Pinpoint the cell where the given text exists, returning its (x, y) midpoint coordinate. 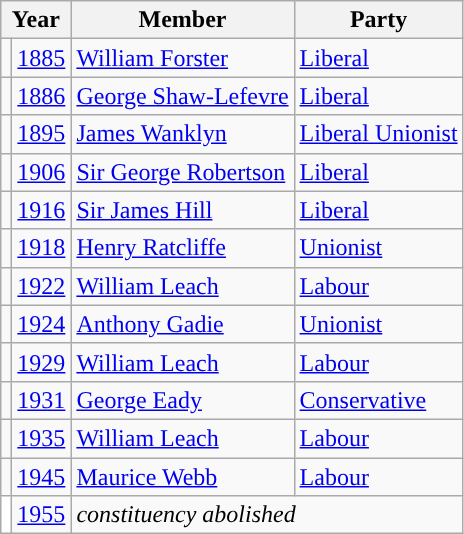
1945 (42, 477)
Year (36, 20)
William Forster (182, 58)
Henry Ratcliffe (182, 248)
George Shaw-Lefevre (182, 96)
1886 (42, 96)
George Eady (182, 400)
1929 (42, 362)
1955 (42, 515)
1916 (42, 210)
1906 (42, 172)
James Wanklyn (182, 134)
1922 (42, 286)
constituency abolished (267, 515)
Party (378, 20)
Member (182, 20)
Liberal Unionist (378, 134)
1895 (42, 134)
1924 (42, 324)
Maurice Webb (182, 477)
Anthony Gadie (182, 324)
1935 (42, 438)
1918 (42, 248)
1885 (42, 58)
1931 (42, 400)
Sir James Hill (182, 210)
Sir George Robertson (182, 172)
Conservative (378, 400)
